Capture the cell that displays the provided text and extract its (x, y) central coordinate. 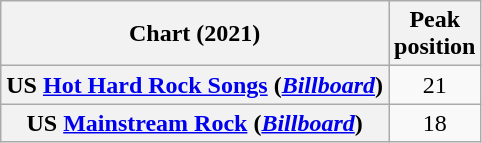
18 (435, 123)
21 (435, 85)
US Hot Hard Rock Songs (Billboard) (195, 85)
US Mainstream Rock (Billboard) (195, 123)
Peakposition (435, 34)
Chart (2021) (195, 34)
